Scan for the cell matching the given text and deliver its [x, y] coordinate at center. 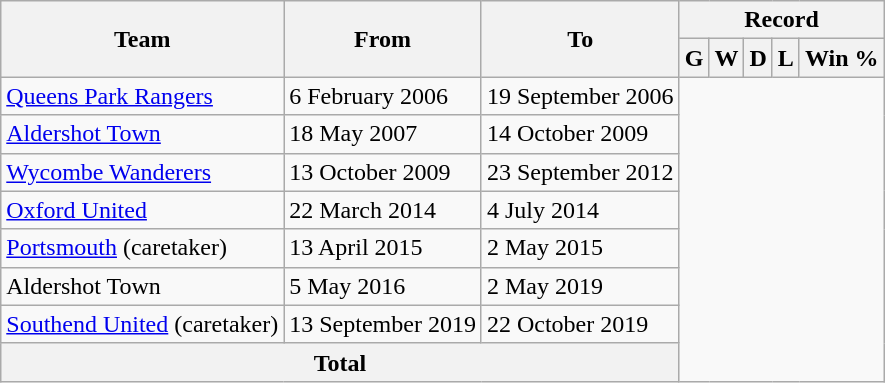
W [726, 58]
Queens Park Rangers [142, 96]
From [383, 39]
23 September 2012 [580, 172]
6 February 2006 [383, 96]
Team [142, 39]
Win % [842, 58]
Total [340, 362]
18 May 2007 [383, 134]
Record [782, 20]
Southend United (caretaker) [142, 324]
13 October 2009 [383, 172]
22 October 2019 [580, 324]
4 July 2014 [580, 210]
L [786, 58]
22 March 2014 [383, 210]
Wycombe Wanderers [142, 172]
Portsmouth (caretaker) [142, 248]
5 May 2016 [383, 286]
2 May 2019 [580, 286]
13 April 2015 [383, 248]
19 September 2006 [580, 96]
Oxford United [142, 210]
G [694, 58]
13 September 2019 [383, 324]
2 May 2015 [580, 248]
14 October 2009 [580, 134]
D [758, 58]
To [580, 39]
